From the cell containing the given text, extract its center point as [X, Y] coordinate. 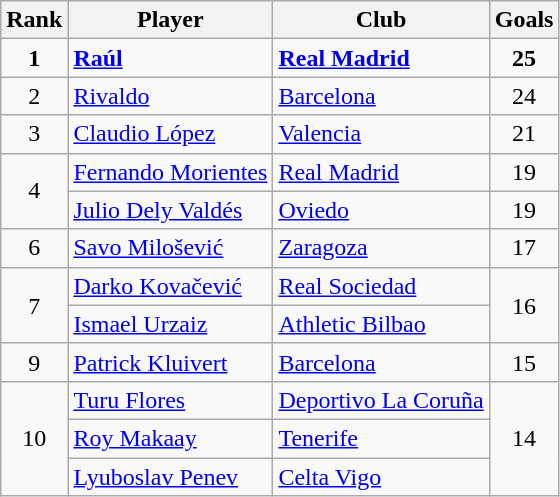
Valencia [381, 134]
1 [34, 58]
Roy Makaay [170, 438]
Goals [524, 20]
2 [34, 96]
16 [524, 305]
Celta Vigo [381, 477]
Patrick Kluivert [170, 362]
Rivaldo [170, 96]
9 [34, 362]
17 [524, 248]
Julio Dely Valdés [170, 210]
3 [34, 134]
10 [34, 438]
6 [34, 248]
21 [524, 134]
Rank [34, 20]
Darko Kovačević [170, 286]
7 [34, 305]
Raúl [170, 58]
Real Sociedad [381, 286]
Zaragoza [381, 248]
Club [381, 20]
Oviedo [381, 210]
Fernando Morientes [170, 172]
Claudio López [170, 134]
Turu Flores [170, 400]
Ismael Urzaiz [170, 324]
Player [170, 20]
Tenerife [381, 438]
Lyuboslav Penev [170, 477]
4 [34, 191]
24 [524, 96]
15 [524, 362]
Savo Milošević [170, 248]
14 [524, 438]
25 [524, 58]
Athletic Bilbao [381, 324]
Deportivo La Coruña [381, 400]
